From the cell containing the given text, extract its center point as [X, Y] coordinate. 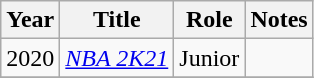
2020 [30, 58]
Junior [210, 58]
Role [210, 20]
Title [117, 20]
Year [30, 20]
Notes [279, 20]
NBA 2K21 [117, 58]
